Extract the [x, y] coordinate from the center of the cell holding the provided text.  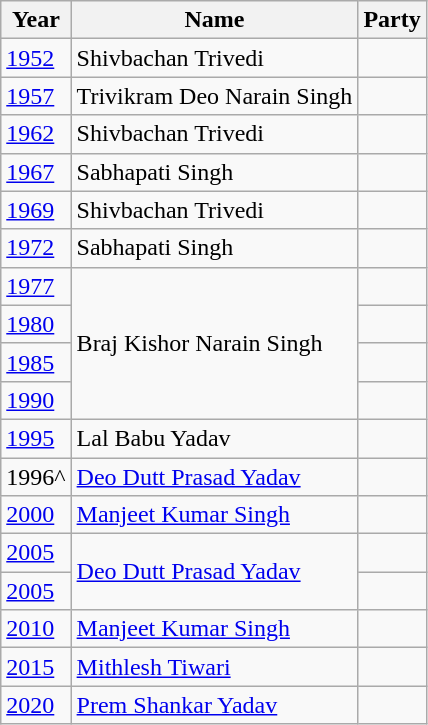
1985 [36, 362]
2000 [36, 515]
Prem Shankar Yadav [214, 705]
Party [392, 20]
Trivikram Deo Narain Singh [214, 96]
1957 [36, 96]
1995 [36, 438]
2015 [36, 667]
2020 [36, 705]
Lal Babu Yadav [214, 438]
1969 [36, 210]
1980 [36, 324]
Name [214, 20]
1962 [36, 134]
Mithlesh Tiwari [214, 667]
2010 [36, 629]
1967 [36, 172]
1972 [36, 248]
1996^ [36, 477]
1990 [36, 400]
1977 [36, 286]
1952 [36, 58]
Year [36, 20]
Braj Kishor Narain Singh [214, 343]
